Identify which cell holds the provided text, then report its [X, Y] central coordinate. 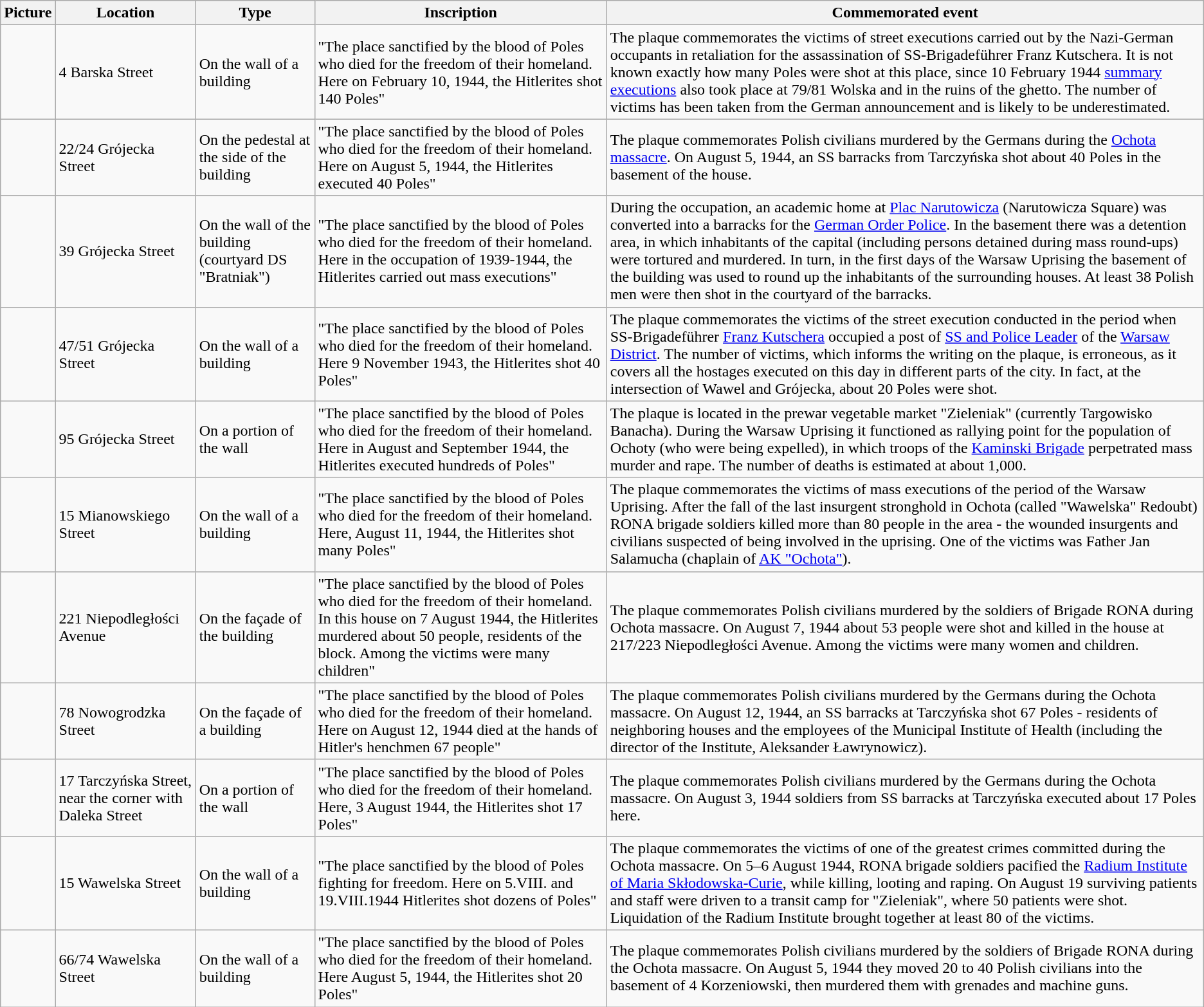
"The place sanctified by the blood of Poles who died for the freedom of their homeland. Here August 5, 1944, the Hitlerites shot 20 Poles" [461, 968]
17 Tarczyńska Street, near the corner with Daleka Street [125, 798]
Inscription [461, 13]
On the façade of a building [255, 721]
"The place sanctified by the blood of Poles who died for the freedom of their homeland. Here on August 5, 1944, the Hitlerites executed 40 Poles" [461, 157]
22/24 Grójecka Street [125, 157]
"The place sanctified by the blood of Poles who died for the freedom of their homeland. Here, August 11, 1944, the Hitlerites shot many Poles" [461, 524]
95 Grójecka Street [125, 439]
15 Wawelska Street [125, 883]
15 Mianowskiego Street [125, 524]
On the pedestal at the side of the building [255, 157]
Commemorated event [905, 13]
"The place sanctified by the blood of Poles who died for the freedom of their homeland. Here, 3 August 1944, the Hitlerites shot 17 Poles" [461, 798]
Type [255, 13]
Picture [28, 13]
On the façade of the building [255, 627]
"The place sanctified by the blood of Poles fighting for freedom. Here on 5.VIII. and 19.VIII.1944 Hitlerites shot dozens of Poles" [461, 883]
221 Niepodległości Avenue [125, 627]
39 Grójecka Street [125, 251]
47/51 Grójecka Street [125, 354]
On the wall of the building (courtyard DS "Bratniak") [255, 251]
"The place sanctified by the blood of Poles who died for the freedom of their homeland. Here 9 November 1943, the Hitlerites shot 40 Poles" [461, 354]
"The place sanctified by the blood of Poles who died for the freedom of their homeland. Here on February 10, 1944, the Hitlerites shot 140 Poles" [461, 72]
Location [125, 13]
4 Barska Street [125, 72]
66/74 Wawelska Street [125, 968]
78 Nowogrodzka Street [125, 721]
